Determine the [X, Y] coordinate at the center of the cell enclosing the given text.  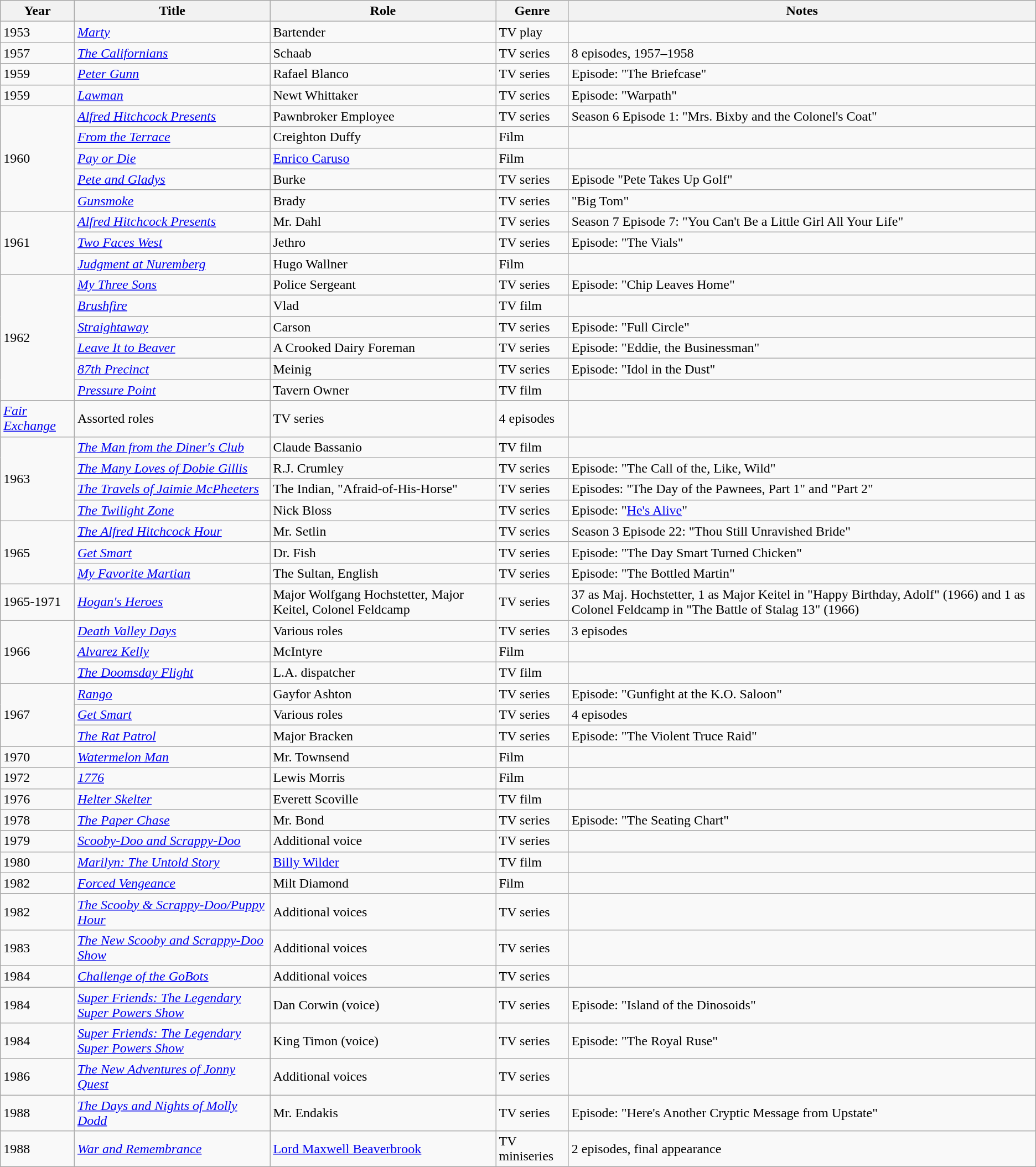
The Man from the Diner's Club [172, 447]
Nick Bloss [383, 510]
Enrico Caruso [383, 158]
Lord Maxwell Beaverbrook [383, 1149]
Burke [383, 179]
Mr. Setlin [383, 531]
Episode: "Here's Another Cryptic Message from Upstate" [802, 1113]
Episode: "Eddie, the Businessman" [802, 348]
Judgment at Nuremberg [172, 264]
Pawnbroker Employee [383, 116]
The Many Loves of Dobie Gillis [172, 468]
Mr. Dahl [383, 221]
TV play [532, 32]
1965-1971 [38, 602]
Marty [172, 32]
Claude Bassanio [383, 447]
Billy Wilder [383, 862]
Helter Skelter [172, 799]
Pay or Die [172, 158]
Episode: "Chip Leaves Home" [802, 285]
87th Precinct [172, 369]
Peter Gunn [172, 74]
Police Sergeant [383, 285]
Straightaway [172, 327]
1953 [38, 32]
Episode: "Warpath" [802, 95]
Assorted roles [172, 418]
"Big Tom" [802, 200]
Hugo Wallner [383, 264]
Creighton Duffy [383, 137]
Rafael Blanco [383, 74]
A Crooked Dairy Foreman [383, 348]
1979 [38, 841]
Tavern Owner [383, 390]
Episode: "Gunfight at the K.O. Saloon" [802, 694]
Rango [172, 694]
1965 [38, 552]
Brady [383, 200]
Season 6 Episode 1: "Mrs. Bixby and the Colonel's Coat" [802, 116]
My Three Sons [172, 285]
War and Remembrance [172, 1149]
From the Terrace [172, 137]
The Travels of Jaimie McPheeters [172, 489]
Scooby-Doo and Scrappy-Doo [172, 841]
Episode: "The Violent Truce Raid" [802, 736]
The Alfred Hitchcock Hour [172, 531]
Episodes: "The Day of the Pawnees, Part 1" and "Part 2" [802, 489]
Episode: "Full Circle" [802, 327]
TV miniseries [532, 1149]
Episode: "The Vials" [802, 242]
Role [383, 11]
1983 [38, 947]
Watermelon Man [172, 757]
L.A. dispatcher [383, 673]
The Indian, "Afraid-of-His-Horse" [383, 489]
1986 [38, 1077]
Episode: "The Seating Chart" [802, 820]
Fair Exchange [38, 418]
37 as Maj. Hochstetter, 1 as Major Keitel in "Happy Birthday, Adolf" (1966) and 1 as Colonel Feldcamp in "The Battle of Stalag 13" (1966) [802, 602]
Genre [532, 11]
Major Bracken [383, 736]
Pressure Point [172, 390]
1980 [38, 862]
Episode: "The Briefcase" [802, 74]
Gunsmoke [172, 200]
1966 [38, 651]
1978 [38, 820]
Episode: "He's Alive" [802, 510]
1776 [172, 778]
Episode: "Idol in the Dust" [802, 369]
Bartender [383, 32]
Leave It to Beaver [172, 348]
Meinig [383, 369]
1970 [38, 757]
Notes [802, 11]
The Californians [172, 53]
Brushfire [172, 306]
Carson [383, 327]
Two Faces West [172, 242]
Jethro [383, 242]
R.J. Crumley [383, 468]
King Timon (voice) [383, 1041]
2 episodes, final appearance [802, 1149]
The Paper Chase [172, 820]
1967 [38, 715]
Lewis Morris [383, 778]
Marilyn: The Untold Story [172, 862]
Vlad [383, 306]
Mr. Endakis [383, 1113]
Lawman [172, 95]
Forced Vengeance [172, 883]
Death Valley Days [172, 630]
Alvarez Kelly [172, 652]
Challenge of the GoBots [172, 976]
Title [172, 11]
Dr. Fish [383, 552]
Newt Whittaker [383, 95]
The Days and Nights of Molly Dodd [172, 1113]
1960 [38, 158]
1976 [38, 799]
McIntyre [383, 652]
8 episodes, 1957–1958 [802, 53]
Mr. Bond [383, 820]
Pete and Gladys [172, 179]
1957 [38, 53]
The Rat Patrol [172, 736]
Hogan's Heroes [172, 602]
Schaab [383, 53]
1972 [38, 778]
Additional voice [383, 841]
The Sultan, English [383, 573]
Season 3 Episode 22: "Thou Still Unravished Bride" [802, 531]
My Favorite Martian [172, 573]
Dan Corwin (voice) [383, 1005]
Milt Diamond [383, 883]
1962 [38, 338]
Episode: "The Royal Ruse" [802, 1041]
Everett Scoville [383, 799]
Gayfor Ashton [383, 694]
The Twilight Zone [172, 510]
The New Adventures of Jonny Quest [172, 1077]
Episode: "The Call of the, Like, Wild" [802, 468]
Episode: "The Bottled Martin" [802, 573]
Year [38, 11]
The Doomsday Flight [172, 673]
The Scooby & Scrappy-Doo/Puppy Hour [172, 912]
Season 7 Episode 7: "You Can't Be a Little Girl All Your Life" [802, 221]
3 episodes [802, 630]
Major Wolfgang Hochstetter, Major Keitel, Colonel Feldcamp [383, 602]
Episode "Pete Takes Up Golf" [802, 179]
Mr. Townsend [383, 757]
The New Scooby and Scrappy-Doo Show [172, 947]
1963 [38, 479]
1961 [38, 242]
Episode: "The Day Smart Turned Chicken" [802, 552]
Episode: "Island of the Dinosoids" [802, 1005]
